Determine the [X, Y] coordinate at the center of the cell enclosing the given text.  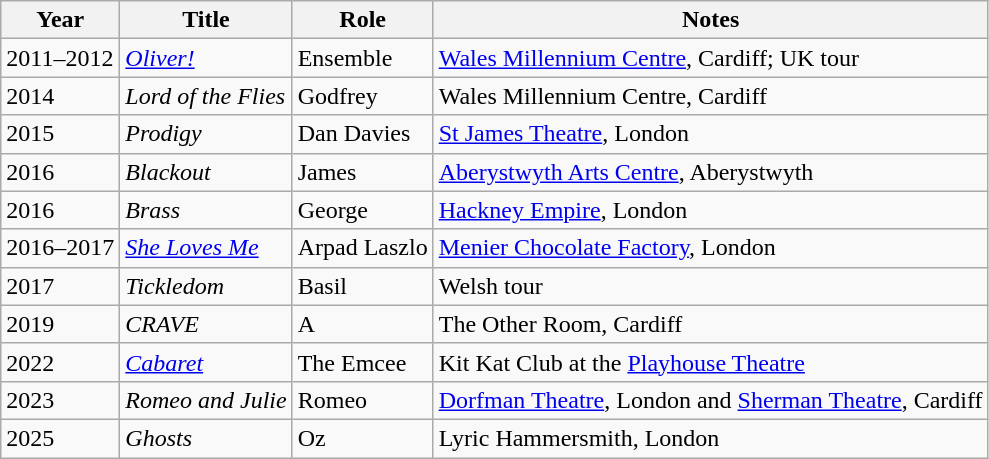
Lord of the Flies [206, 96]
Kit Kat Club at the Playhouse Theatre [710, 362]
Godfrey [362, 96]
James [362, 172]
2015 [60, 134]
Wales Millennium Centre, Cardiff [710, 96]
Menier Chocolate Factory, London [710, 248]
Romeo and Julie [206, 400]
Ghosts [206, 438]
Role [362, 20]
Oliver! [206, 58]
2017 [60, 286]
2016–2017 [60, 248]
Prodigy [206, 134]
St James Theatre, London [710, 134]
2019 [60, 324]
Brass [206, 210]
Tickledom [206, 286]
Year [60, 20]
CRAVE [206, 324]
Dan Davies [362, 134]
Blackout [206, 172]
Title [206, 20]
Wales Millennium Centre, Cardiff; UK tour [710, 58]
George [362, 210]
2023 [60, 400]
Arpad Laszlo [362, 248]
The Emcee [362, 362]
2014 [60, 96]
Aberystwyth Arts Centre, Aberystwyth [710, 172]
Notes [710, 20]
Lyric Hammersmith, London [710, 438]
Romeo [362, 400]
Basil [362, 286]
A [362, 324]
Oz [362, 438]
2011–2012 [60, 58]
Welsh tour [710, 286]
She Loves Me [206, 248]
Ensemble [362, 58]
Cabaret [206, 362]
Hackney Empire, London [710, 210]
The Other Room, Cardiff [710, 324]
2025 [60, 438]
Dorfman Theatre, London and Sherman Theatre, Cardiff [710, 400]
2022 [60, 362]
